Return the (x, y) coordinate for the center point of the cell that contains the specified text.  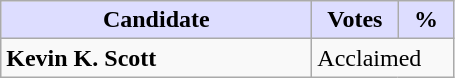
Candidate (156, 20)
Votes (355, 20)
% (426, 20)
Acclaimed (383, 58)
Kevin K. Scott (156, 58)
